Search for the cell housing the specified text and yield its [X, Y] center coordinate. 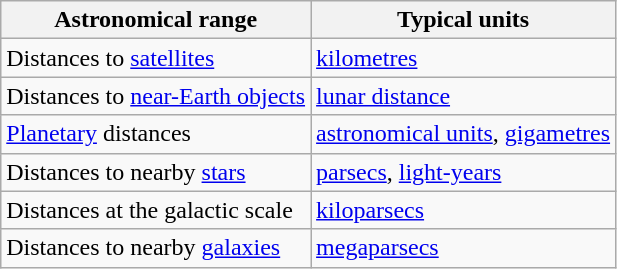
Typical units [464, 20]
Distances to nearby galaxies [156, 248]
Distances to nearby stars [156, 172]
Distances at the galactic scale [156, 210]
Planetary distances [156, 134]
kilometres [464, 58]
kiloparsecs [464, 210]
parsecs, light-years [464, 172]
Astronomical range [156, 20]
lunar distance [464, 96]
astronomical units, gigametres [464, 134]
Distances to satellites [156, 58]
Distances to near-Earth objects [156, 96]
megaparsecs [464, 248]
